For the text-containing cell, return its midpoint in [x, y] coordinate format. 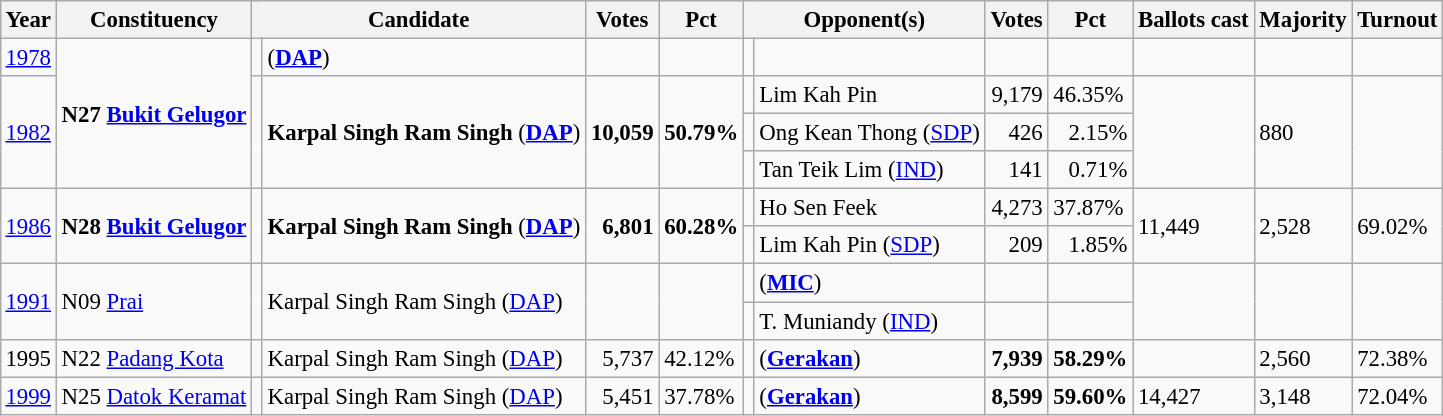
3,148 [1303, 396]
9,179 [1016, 95]
Candidate [419, 20]
Ong Kean Thong (SDP) [870, 133]
(MIC) [870, 283]
59.60% [1090, 396]
58.29% [1090, 358]
Ballots cast [1194, 20]
72.38% [1398, 358]
Year [28, 20]
N28 Bukit Gelugor [154, 226]
2,560 [1303, 358]
0.71% [1090, 170]
4,273 [1016, 208]
Majority [1303, 20]
Lim Kah Pin [870, 95]
1986 [28, 226]
14,427 [1194, 396]
Tan Teik Lim (IND) [870, 170]
8,599 [1016, 396]
(DAP) [424, 57]
Turnout [1398, 20]
Lim Kah Pin (SDP) [870, 245]
72.04% [1398, 396]
37.87% [1090, 208]
N25 Datok Keramat [154, 396]
46.35% [1090, 95]
5,737 [622, 358]
Opponent(s) [864, 20]
N22 Padang Kota [154, 358]
1978 [28, 57]
7,939 [1016, 358]
T. Muniandy (IND) [870, 321]
37.78% [702, 396]
Constituency [154, 20]
10,059 [622, 132]
209 [1016, 245]
1999 [28, 396]
1995 [28, 358]
1991 [28, 302]
141 [1016, 170]
60.28% [702, 226]
880 [1303, 132]
1.85% [1090, 245]
N27 Bukit Gelugor [154, 113]
426 [1016, 133]
2,528 [1303, 226]
50.79% [702, 132]
2.15% [1090, 133]
1982 [28, 132]
5,451 [622, 396]
69.02% [1398, 226]
42.12% [702, 358]
Ho Sen Feek [870, 208]
6,801 [622, 226]
11,449 [1194, 226]
N09 Prai [154, 302]
